Locate the cell with the specified text and output its (X, Y) center coordinate. 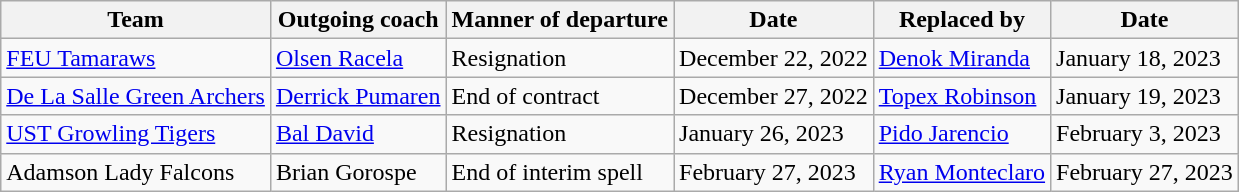
Bal David (358, 134)
December 27, 2022 (774, 96)
January 26, 2023 (774, 134)
Derrick Pumaren (358, 96)
January 19, 2023 (1145, 96)
December 22, 2022 (774, 58)
Outgoing coach (358, 20)
Denok Miranda (962, 58)
Pido Jarencio (962, 134)
Olsen Racela (358, 58)
January 18, 2023 (1145, 58)
End of contract (560, 96)
De La Salle Green Archers (136, 96)
Topex Robinson (962, 96)
Replaced by (962, 20)
UST Growling Tigers (136, 134)
Manner of departure (560, 20)
Team (136, 20)
Adamson Lady Falcons (136, 172)
Brian Gorospe (358, 172)
February 3, 2023 (1145, 134)
Ryan Monteclaro (962, 172)
End of interim spell (560, 172)
FEU Tamaraws (136, 58)
